Capture the cell that displays the provided text and extract its [X, Y] central coordinate. 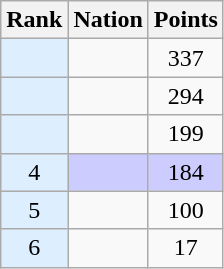
294 [186, 96]
17 [186, 248]
5 [34, 210]
Rank [34, 20]
Points [186, 20]
100 [186, 210]
199 [186, 134]
184 [186, 172]
337 [186, 58]
4 [34, 172]
Nation [108, 20]
6 [34, 248]
